Return (x, y) of the center of cell containing provided text 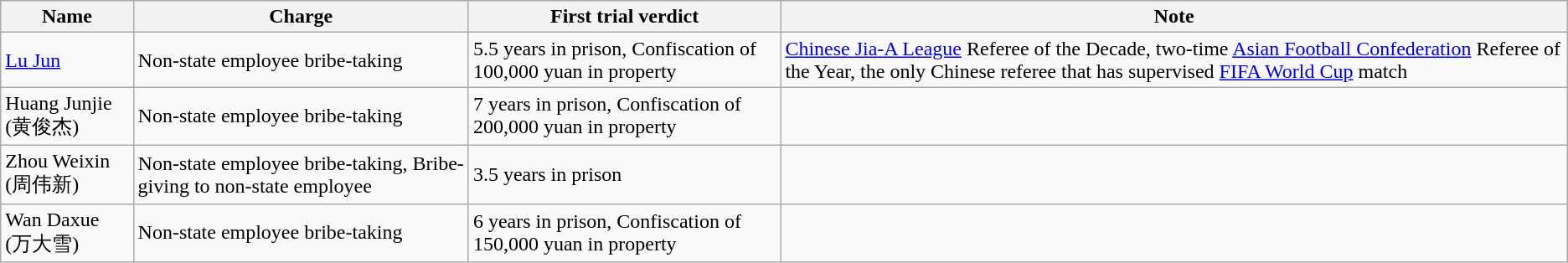
5.5 years in prison, Confiscation of 100,000 yuan in property (624, 60)
Lu Jun (67, 60)
Non-state employee bribe-taking, Bribe-giving to non-state employee (301, 174)
Wan Daxue (万大雪) (67, 233)
7 years in prison, Confiscation of 200,000 yuan in property (624, 116)
Zhou Weixin (周伟新) (67, 174)
6 years in prison, Confiscation of 150,000 yuan in property (624, 233)
Charge (301, 17)
First trial verdict (624, 17)
Huang Junjie (黄俊杰) (67, 116)
3.5 years in prison (624, 174)
Name (67, 17)
Note (1174, 17)
